Locate the cell with the specified text and output its (X, Y) center coordinate. 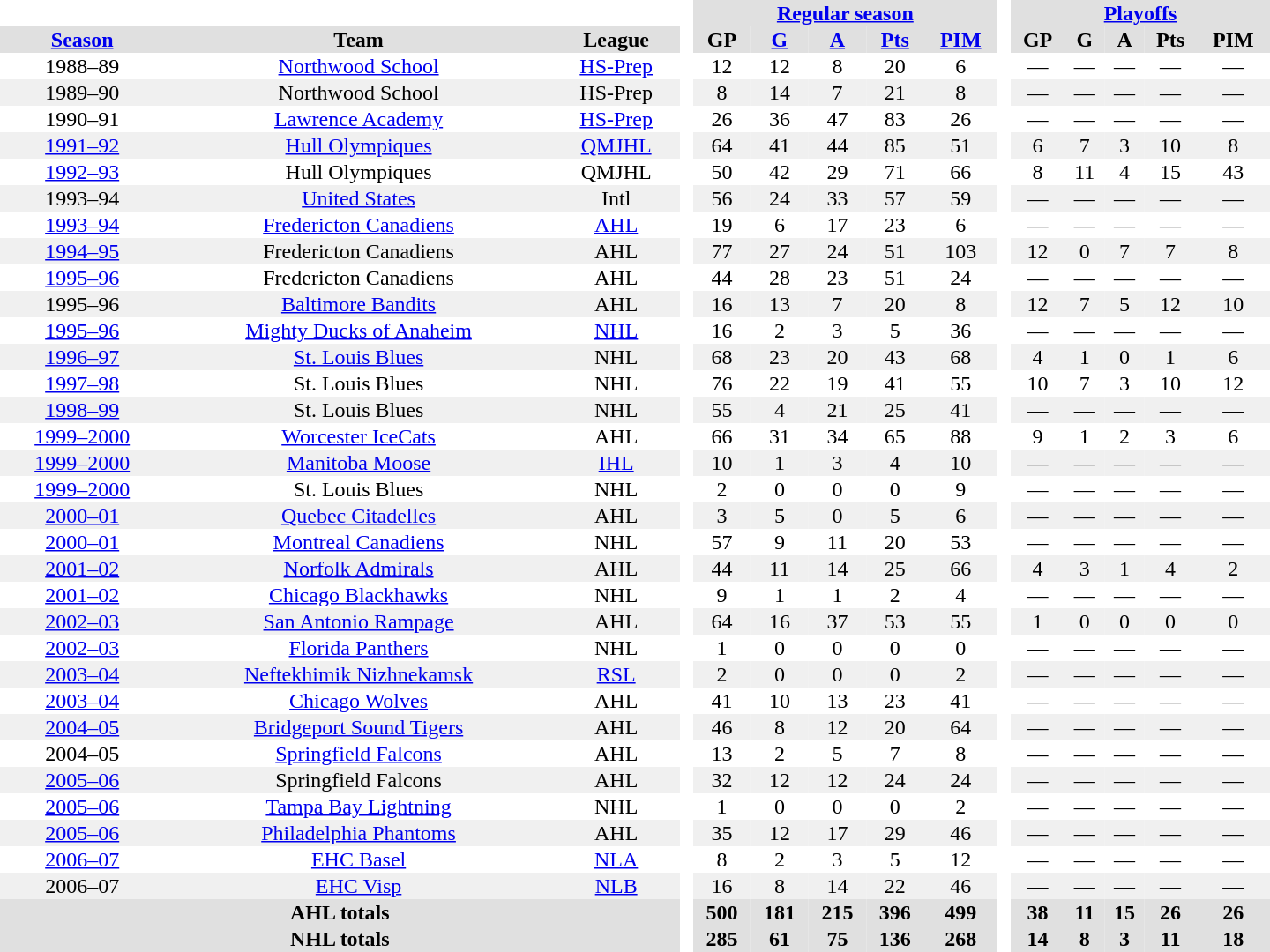
65 (894, 436)
Montreal Canadiens (358, 542)
Playoffs (1140, 13)
31 (780, 436)
1996–97 (82, 357)
32 (721, 780)
215 (838, 912)
75 (838, 939)
285 (721, 939)
47 (838, 119)
NLA (616, 859)
Quebec Citadelles (358, 516)
42 (780, 172)
1990–91 (82, 119)
83 (894, 119)
136 (894, 939)
NLB (616, 886)
Philadelphia Phantoms (358, 833)
Norfolk Admirals (358, 569)
NHL totals (340, 939)
Florida Panthers (358, 648)
San Antonio Rampage (358, 621)
37 (838, 621)
103 (961, 251)
61 (780, 939)
Manitoba Moose (358, 463)
Tampa Bay Lightning (358, 807)
88 (961, 436)
Bridgeport Sound Tigers (358, 727)
1992–93 (82, 172)
1994–95 (82, 251)
Mighty Ducks of Anaheim (358, 331)
1997–98 (82, 383)
Intl (616, 198)
Baltimore Bandits (358, 304)
50 (721, 172)
71 (894, 172)
Worcester IceCats (358, 436)
268 (961, 939)
1988–89 (82, 66)
77 (721, 251)
Lawrence Academy (358, 119)
396 (894, 912)
38 (1037, 912)
28 (780, 278)
Season (82, 40)
1998–99 (82, 410)
499 (961, 912)
Regular season (845, 13)
33 (838, 198)
IHL (616, 463)
1991–92 (82, 145)
59 (961, 198)
34 (838, 436)
Chicago Wolves (358, 701)
1989–90 (82, 93)
35 (721, 833)
Team (358, 40)
56 (721, 198)
85 (894, 145)
EHC Basel (358, 859)
EHC Visp (358, 886)
181 (780, 912)
AHL totals (340, 912)
500 (721, 912)
League (616, 40)
76 (721, 383)
United States (358, 198)
RSL (616, 674)
27 (780, 251)
18 (1233, 939)
Chicago Blackhawks (358, 595)
Neftekhimik Nizhnekamsk (358, 674)
